Find where the given text appears and provide that cell's center as [X, Y] coordinate. 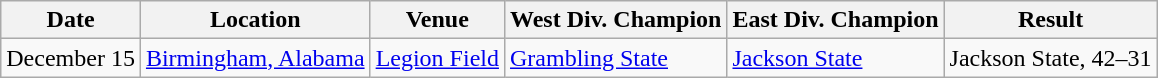
Birmingham, Alabama [255, 58]
Jackson State, 42–31 [1050, 58]
Jackson State [836, 58]
Result [1050, 20]
East Div. Champion [836, 20]
West Div. Champion [615, 20]
Legion Field [437, 58]
Venue [437, 20]
Date [71, 20]
Location [255, 20]
December 15 [71, 58]
Grambling State [615, 58]
